Output the (x, y) coordinate of the center of the cell containing the given text.  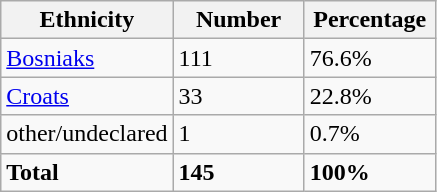
111 (238, 58)
22.8% (370, 96)
Croats (87, 96)
Total (87, 172)
0.7% (370, 134)
Bosniaks (87, 58)
145 (238, 172)
33 (238, 96)
Number (238, 20)
1 (238, 134)
Ethnicity (87, 20)
other/undeclared (87, 134)
76.6% (370, 58)
100% (370, 172)
Percentage (370, 20)
